Return (x, y) of the center of cell containing provided text 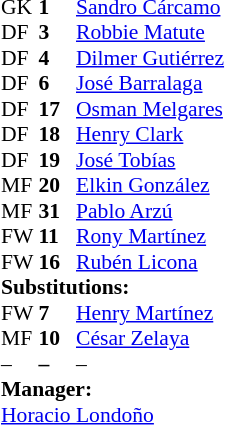
Robbie Matute (150, 33)
Osman Melgares (150, 109)
10 (57, 339)
20 (57, 185)
31 (57, 211)
18 (57, 135)
17 (57, 109)
Henry Clark (150, 135)
José Tobías (150, 160)
José Barralaga (150, 83)
16 (57, 262)
6 (57, 83)
19 (57, 160)
Henry Martínez (150, 313)
Rony Martínez (150, 237)
4 (57, 58)
César Zelaya (150, 339)
7 (57, 313)
3 (57, 33)
Rubén Licona (150, 262)
Substitutions: (112, 287)
Elkin González (150, 185)
Manager: (112, 389)
Pablo Arzú (150, 211)
Dilmer Gutiérrez (150, 58)
11 (57, 237)
